Return the [X, Y] coordinate for the center point of the cell that contains the specified text.  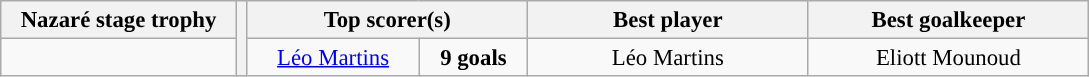
Best goalkeeper [948, 20]
Eliott Mounoud [948, 58]
Nazaré stage trophy [119, 20]
9 goals [473, 58]
Best player [668, 20]
Top scorer(s) [388, 20]
